Find where the given text appears and provide that cell's center as (X, Y) coordinate. 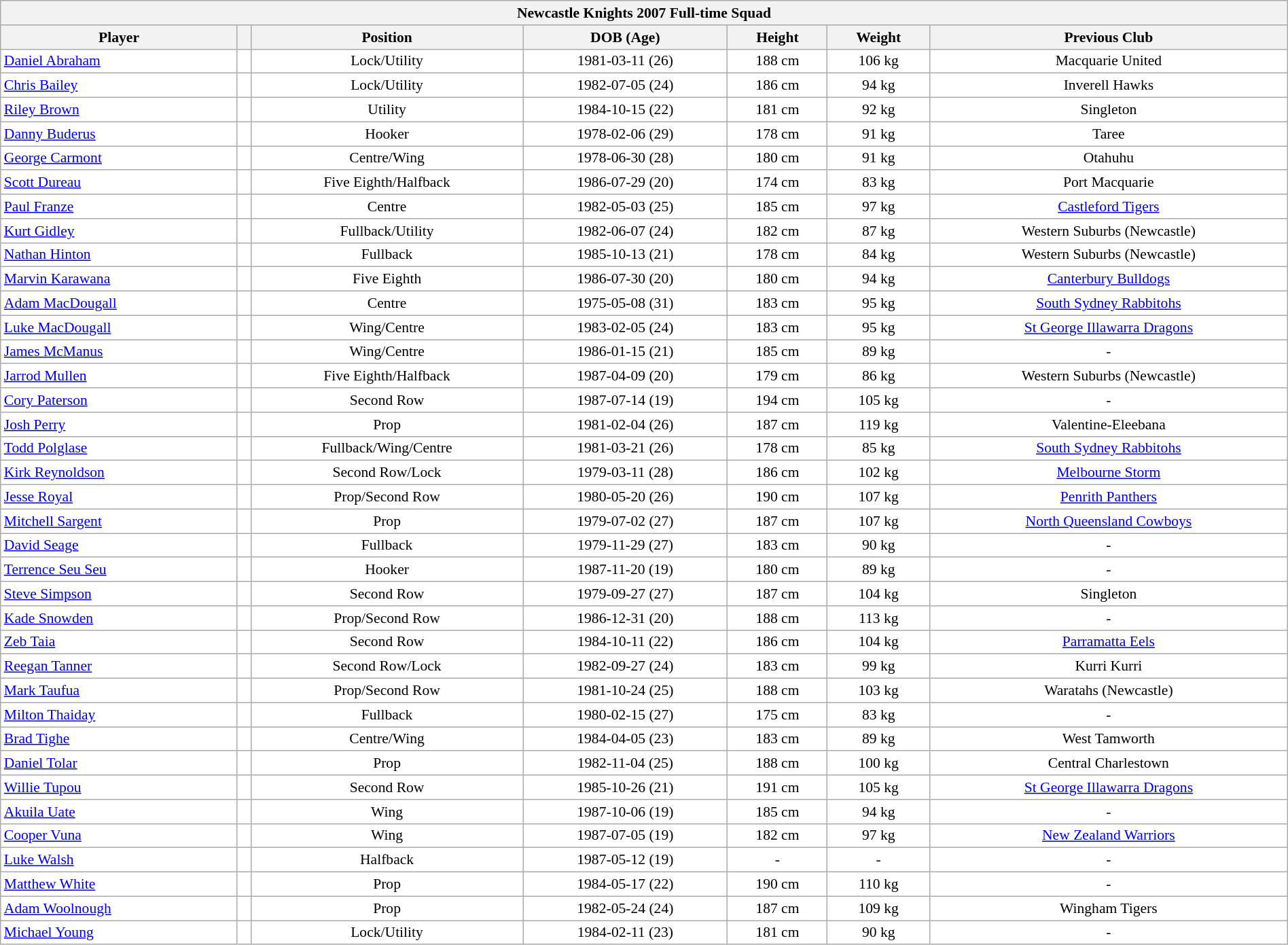
119 kg (879, 425)
Fullback/Wing/Centre (387, 448)
Paul Franze (120, 207)
Fullback/Utility (387, 231)
Milton Thaiday (120, 715)
Five Eighth (387, 279)
1980-02-15 (27) (625, 715)
1987-07-05 (19) (625, 836)
Zeb Taia (120, 642)
Position (387, 37)
Central Charlestown (1109, 764)
1984-02-11 (23) (625, 933)
Steve Simpson (120, 594)
1979-07-02 (27) (625, 521)
Canterbury Bulldogs (1109, 279)
Melbourne Storm (1109, 473)
Otahuhu (1109, 158)
1981-02-04 (26) (625, 425)
85 kg (879, 448)
1979-09-27 (27) (625, 594)
Port Macquarie (1109, 183)
1981-03-11 (26) (625, 61)
Mark Taufua (120, 691)
179 cm (777, 376)
1980-05-20 (26) (625, 497)
175 cm (777, 715)
Wingham Tigers (1109, 908)
1982-11-04 (25) (625, 764)
Parramatta Eels (1109, 642)
David Seage (120, 546)
1975-05-08 (31) (625, 304)
110 kg (879, 885)
Terrence Seu Seu (120, 570)
Adam Woolnough (120, 908)
1986-01-15 (21) (625, 352)
1984-10-11 (22) (625, 642)
87 kg (879, 231)
1987-05-12 (19) (625, 860)
99 kg (879, 666)
Mitchell Sargent (120, 521)
Halfback (387, 860)
Brad Tighe (120, 739)
Akuila Uate (120, 812)
Utility (387, 110)
1986-07-30 (20) (625, 279)
1984-04-05 (23) (625, 739)
Scott Dureau (120, 183)
Luke MacDougall (120, 327)
1978-06-30 (28) (625, 158)
1982-09-27 (24) (625, 666)
191 cm (777, 787)
Todd Polglase (120, 448)
1984-05-17 (22) (625, 885)
Taree (1109, 134)
1982-06-07 (24) (625, 231)
109 kg (879, 908)
1987-10-06 (19) (625, 812)
1987-04-09 (20) (625, 376)
Daniel Tolar (120, 764)
102 kg (879, 473)
Cory Paterson (120, 400)
1987-11-20 (19) (625, 570)
1986-12-31 (20) (625, 618)
113 kg (879, 618)
1982-05-24 (24) (625, 908)
Marvin Karawana (120, 279)
Kade Snowden (120, 618)
1982-07-05 (24) (625, 86)
Player (120, 37)
Inverell Hawks (1109, 86)
1983-02-05 (24) (625, 327)
Michael Young (120, 933)
1985-10-13 (21) (625, 255)
West Tamworth (1109, 739)
103 kg (879, 691)
Cooper Vuna (120, 836)
Josh Perry (120, 425)
Jesse Royal (120, 497)
Willie Tupou (120, 787)
Chris Bailey (120, 86)
106 kg (879, 61)
Valentine-Eleebana (1109, 425)
1987-07-14 (19) (625, 400)
194 cm (777, 400)
86 kg (879, 376)
1979-11-29 (27) (625, 546)
Matthew White (120, 885)
Height (777, 37)
Castleford Tigers (1109, 207)
Daniel Abraham (120, 61)
Newcastle Knights 2007 Full-time Squad (644, 13)
Previous Club (1109, 37)
1981-10-24 (25) (625, 691)
Adam MacDougall (120, 304)
Danny Buderus (120, 134)
North Queensland Cowboys (1109, 521)
Nathan Hinton (120, 255)
Kurri Kurri (1109, 666)
1981-03-21 (26) (625, 448)
New Zealand Warriors (1109, 836)
1984-10-15 (22) (625, 110)
DOB (Age) (625, 37)
Macquarie United (1109, 61)
Kirk Reynoldson (120, 473)
1979-03-11 (28) (625, 473)
Luke Walsh (120, 860)
1982-05-03 (25) (625, 207)
Reegan Tanner (120, 666)
1978-02-06 (29) (625, 134)
Penrith Panthers (1109, 497)
Waratahs (Newcastle) (1109, 691)
Weight (879, 37)
James McManus (120, 352)
84 kg (879, 255)
174 cm (777, 183)
Jarrod Mullen (120, 376)
Riley Brown (120, 110)
1986-07-29 (20) (625, 183)
1985-10-26 (21) (625, 787)
George Carmont (120, 158)
92 kg (879, 110)
Kurt Gidley (120, 231)
100 kg (879, 764)
